Return [X, Y] of the center of cell containing provided text 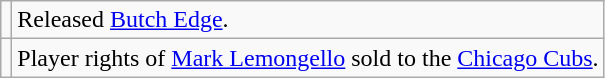
Released Butch Edge. [308, 20]
Player rights of Mark Lemongello sold to the Chicago Cubs. [308, 58]
